From the cell containing the given text, extract its center point as (X, Y) coordinate. 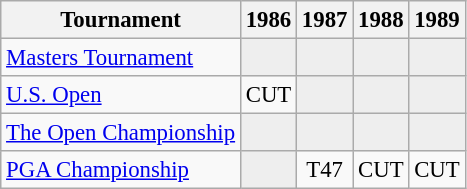
Masters Tournament (121, 58)
1988 (381, 20)
1986 (268, 20)
1989 (437, 20)
Tournament (121, 20)
PGA Championship (121, 170)
The Open Championship (121, 133)
1987 (325, 20)
T47 (325, 170)
U.S. Open (121, 95)
